Detect which cell encompasses the target text, then output its (x, y) center coordinate. 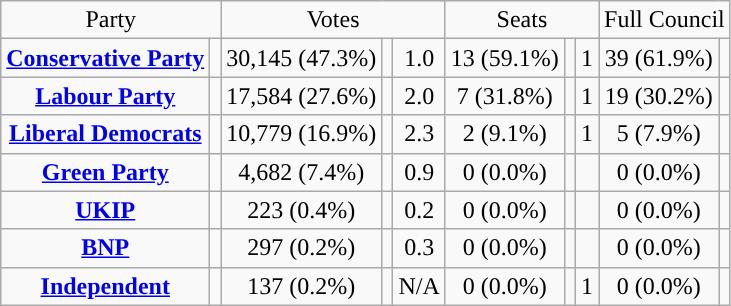
Votes (334, 20)
Conservative Party (106, 58)
4,682 (7.4%) (302, 172)
Seats (522, 20)
Independent (106, 286)
19 (30.2%) (658, 96)
0.9 (419, 172)
1.0 (419, 58)
UKIP (106, 210)
17,584 (27.6%) (302, 96)
N/A (419, 286)
30,145 (47.3%) (302, 58)
137 (0.2%) (302, 286)
Party (111, 20)
2.3 (419, 134)
Liberal Democrats (106, 134)
7 (31.8%) (504, 96)
5 (7.9%) (658, 134)
2 (9.1%) (504, 134)
10,779 (16.9%) (302, 134)
0.2 (419, 210)
0.3 (419, 248)
39 (61.9%) (658, 58)
223 (0.4%) (302, 210)
Green Party (106, 172)
2.0 (419, 96)
Labour Party (106, 96)
297 (0.2%) (302, 248)
13 (59.1%) (504, 58)
Full Council (664, 20)
BNP (106, 248)
